Locate the cell with the specified text and output its (x, y) center coordinate. 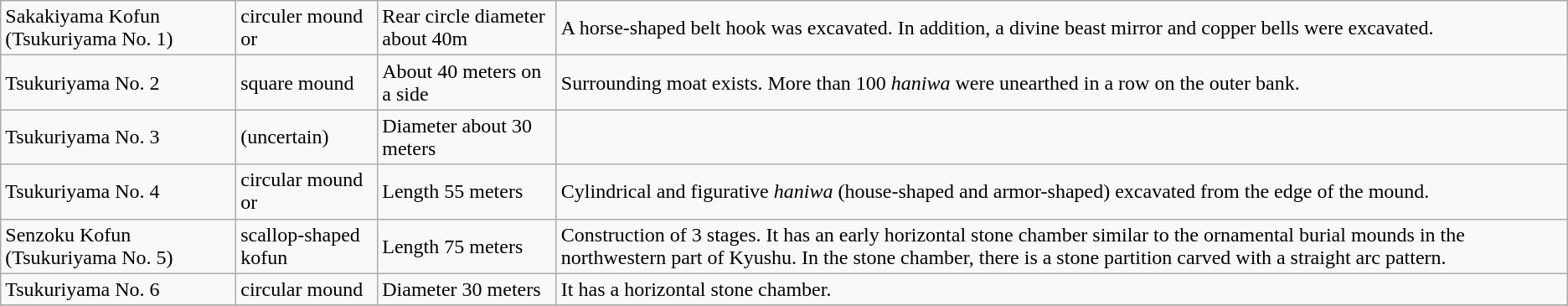
Tsukuriyama No. 3 (119, 137)
Tsukuriyama No. 2 (119, 82)
(uncertain) (307, 137)
circular mound (307, 289)
square mound (307, 82)
Diameter 30 meters (467, 289)
circuler mound or (307, 29)
circular mound or (307, 191)
Sakakiyama Kofun (Tsukuriyama No. 1) (119, 29)
Senzoku Kofun (Tsukuriyama No. 5) (119, 246)
Surrounding moat exists. More than 100 haniwa were unearthed in a row on the outer bank. (1062, 82)
About 40 meters on a side (467, 82)
Tsukuriyama No. 4 (119, 191)
A horse-shaped belt hook was excavated. In addition, a divine beast mirror and copper bells were excavated. (1062, 29)
Diameter about 30 meters (467, 137)
Rear circle diameter about 40m (467, 29)
Tsukuriyama No. 6 (119, 289)
scallop-shaped kofun (307, 246)
Length 55 meters (467, 191)
Length 75 meters (467, 246)
It has a horizontal stone chamber. (1062, 289)
Cylindrical and figurative haniwa (house-shaped and armor-shaped) excavated from the edge of the mound. (1062, 191)
